Detect which cell encompasses the target text, then output its [X, Y] center coordinate. 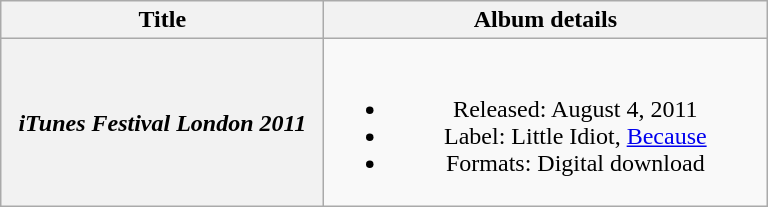
Title [162, 20]
Released: August 4, 2011Label: Little Idiot, BecauseFormats: Digital download [546, 122]
iTunes Festival London 2011 [162, 122]
Album details [546, 20]
